Provide the [x, y] coordinate of the cell's center where the given text is located.  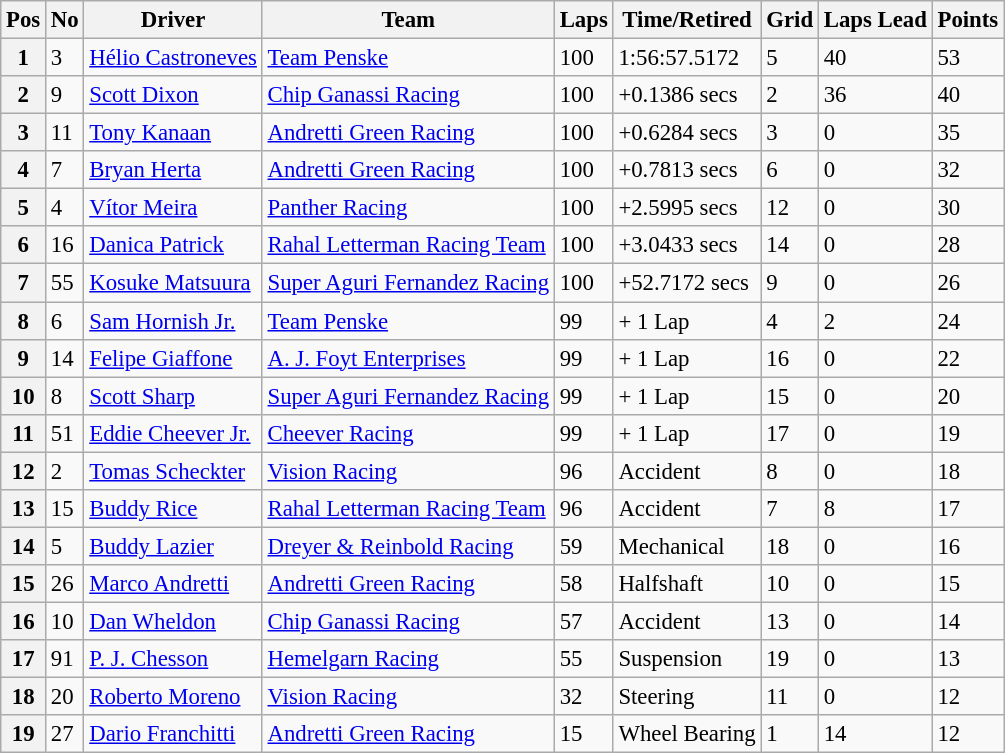
30 [968, 208]
Vítor Meira [173, 208]
A. J. Foyt Enterprises [408, 358]
Pos [24, 20]
24 [968, 321]
91 [65, 659]
Laps Lead [875, 20]
Eddie Cheever Jr. [173, 433]
Dario Franchitti [173, 734]
P. J. Chesson [173, 659]
51 [65, 433]
Buddy Rice [173, 509]
+0.6284 secs [687, 133]
Hélio Castroneves [173, 58]
27 [65, 734]
36 [875, 95]
No [65, 20]
Felipe Giaffone [173, 358]
Hemelgarn Racing [408, 659]
Tony Kanaan [173, 133]
Steering [687, 697]
Mechanical [687, 546]
+3.0433 secs [687, 245]
Driver [173, 20]
Halfshaft [687, 584]
+0.1386 secs [687, 95]
35 [968, 133]
22 [968, 358]
+52.7172 secs [687, 283]
Dreyer & Reinbold Racing [408, 546]
Sam Hornish Jr. [173, 321]
Laps [584, 20]
Panther Racing [408, 208]
Marco Andretti [173, 584]
59 [584, 546]
1:56:57.5172 [687, 58]
Buddy Lazier [173, 546]
+2.5995 secs [687, 208]
Kosuke Matsuura [173, 283]
53 [968, 58]
57 [584, 621]
Bryan Herta [173, 170]
Suspension [687, 659]
Scott Dixon [173, 95]
Danica Patrick [173, 245]
Grid [790, 20]
58 [584, 584]
Points [968, 20]
Cheever Racing [408, 433]
Dan Wheldon [173, 621]
28 [968, 245]
Wheel Bearing [687, 734]
Scott Sharp [173, 396]
Team [408, 20]
+0.7813 secs [687, 170]
Roberto Moreno [173, 697]
Time/Retired [687, 20]
Tomas Scheckter [173, 471]
